Pinpoint the cell where the given text exists, returning its (X, Y) midpoint coordinate. 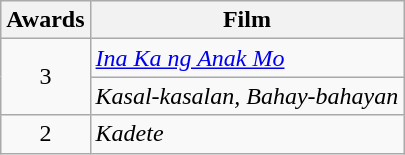
Kasal-kasalan, Bahay-bahayan (247, 96)
Film (247, 20)
2 (46, 134)
Kadete (247, 134)
Ina Ka ng Anak Mo (247, 58)
3 (46, 77)
Awards (46, 20)
